From the cell containing the given text, extract its center point as [X, Y] coordinate. 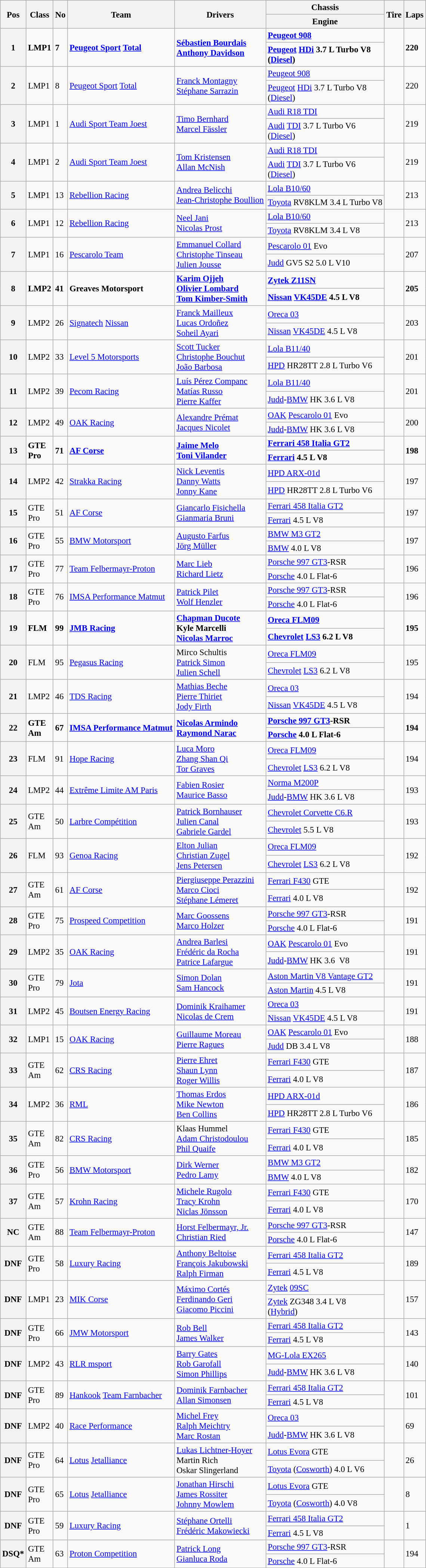
Extrême Limite AM Paris [121, 790]
67 [60, 728]
Jaime Melo Toni Vilander [220, 450]
MIK Corse [121, 1299]
Mirco Schultis Patrick Simon Julien Schell [220, 663]
Marc Goossens Marco Holzer [220, 920]
JMW Motorsport [121, 1333]
Zytek ZG348 3.4 L V8(Hybrid) [325, 1307]
Toyota RV8KLM 3.4 L Turbo V8 [325, 202]
TDS Racing [121, 697]
Guillaume Moreau Pierre Ragues [220, 1039]
Andrea Belicchi Jean-Christophe Boullion [220, 195]
37 [13, 1201]
Luca Moro Zhang Shan Qi Tor Graves [220, 759]
55 [60, 541]
RML [121, 1104]
203 [415, 323]
45 [60, 1011]
186 [415, 1104]
Race Performance [121, 1426]
76 [60, 597]
185 [415, 1139]
Simon Dolan Sam Hancock [220, 983]
No [60, 14]
Aston Martin V8 Vantage GT2 [325, 976]
10 [13, 357]
Laps [415, 14]
Judd DB 3.4 L V8 [325, 1046]
6 [13, 223]
28 [13, 920]
157 [415, 1299]
Chevrolet 5.5 L V8 [325, 830]
Klaas Hummel Adam Christodoulou Phil Quaife [220, 1139]
95 [60, 663]
40 [60, 1426]
Michel Frey Ralph Meichtry Marc Rostan [220, 1426]
27 [13, 890]
Karim Ojjeh Olivier Lombard Tom Kimber-Smith [220, 289]
Piergiuseppe Perazzini Marco Cioci Stéphane Lémeret [220, 890]
32 [13, 1039]
Emmanuel Collard Christophe Tinseau Julien Jousse [220, 254]
Judd-BMW HK 3.6 V8 [325, 960]
Engine [325, 22]
56 [60, 1170]
Greaves Motorsport [121, 289]
Chassis [325, 7]
82 [60, 1139]
Pegasus Racing [121, 663]
25 [13, 821]
Larbre Compétition [121, 821]
Signatech Nissan [121, 323]
Judd GV5 S2 5.0 L V10 [325, 263]
99 [60, 628]
66 [60, 1333]
Strakka Racing [121, 482]
14 [13, 482]
Pescarolo 01 Evo [325, 246]
Team [121, 14]
18 [13, 597]
24 [13, 790]
9 [13, 323]
187 [415, 1070]
MG-Lola EX265 [325, 1355]
Genoa Racing [121, 855]
Giancarlo Fisichella Gianmaria Bruni [220, 512]
44 [60, 790]
30 [13, 983]
49 [60, 422]
Elton Julian Christian Zugel Jens Petersen [220, 855]
59 [60, 1525]
RLR msport [121, 1364]
77 [60, 569]
43 [60, 1364]
Aston Martin 4.5 L V8 [325, 990]
5 [13, 195]
Boutsen Energy Racing [121, 1011]
Krohn Racing [121, 1201]
188 [415, 1039]
61 [60, 890]
JMB Racing [121, 628]
147 [415, 1232]
69 [415, 1426]
41 [60, 289]
Stéphane Ortelli Frédéric Makowiecki [220, 1525]
Dirk Werner Pedro Lamy [220, 1170]
207 [415, 254]
Barry Gates Rob Garofall Simon Phillips [220, 1364]
Michele Rugolo Tracy Krohn Niclas Jönsson [220, 1201]
Mathias Beche Pierre Thiriet Jody Firth [220, 697]
Luís Pérez Companc Matías Russo Pierre Kaffer [220, 391]
88 [60, 1232]
Scott Tucker Christophe Bouchut João Barbosa [220, 357]
Fabien Rosier Maurice Basso [220, 790]
Patrick Pilet Wolf Henzler [220, 597]
Prospeed Competition [121, 920]
Pecom Racing [121, 391]
89 [60, 1395]
Chevrolet Corvette C6.R [325, 813]
50 [60, 821]
71 [60, 450]
170 [415, 1201]
51 [60, 512]
Pierre Ehret Shaun Lynn Roger Willis [220, 1070]
Hankook Team Farnbacher [121, 1395]
91 [60, 759]
21 [13, 697]
Sébastien Bourdais Anthony Davidson [220, 47]
Tom Kristensen Allan McNish [220, 162]
31 [13, 1011]
200 [415, 422]
Máximo Cortés Ferdinando Geri Giacomo Piccini [220, 1299]
Franck Mailleux Lucas Ordoñez Soheil Ayari [220, 323]
Level 5 Motorsports [121, 357]
Pos [13, 14]
DSQ* [13, 1554]
11 [13, 391]
57 [60, 1201]
Horst Felbermayr, Jr. Christian Ried [220, 1232]
Anthony Beltoise François Jakubowski Ralph Firman [220, 1264]
63 [60, 1554]
Andrea Barlesi Frédéric da Rocha Patrice Lafargue [220, 952]
Dominik Kraihamer Nicolas de Crem [220, 1011]
Alexandre Prémat Jacques Nicolet [220, 422]
140 [415, 1364]
34 [13, 1104]
Chapman Ducote Kyle Marcelli Nicolas Marroc [220, 628]
Tire [394, 14]
Pescarolo Team [121, 254]
3 [13, 124]
143 [415, 1333]
Augusto Farfus Jörg Müller [220, 541]
20 [13, 663]
Franck Montagny Stéphane Sarrazin [220, 86]
Thomas Erdos Mike Newton Ben Collins [220, 1104]
Patrick Bornhauser Julien Canal Gabriele Gardel [220, 821]
Timo Bernhard Marcel Fässler [220, 124]
Neel Jani Nicolas Prost [220, 223]
93 [60, 855]
Zytek Z11SN [325, 280]
17 [13, 569]
101 [415, 1395]
Zytek 09SC [325, 1287]
Norma M200P [325, 783]
182 [415, 1170]
Nick Leventis Danny Watts Jonny Kane [220, 482]
39 [60, 391]
198 [415, 450]
Jonathan Hirschi James Rossiter Johnny Mowlem [220, 1495]
Jota [121, 983]
Rob Bell James Walker [220, 1333]
65 [60, 1495]
Nicolas Armindo Raymond Narac [220, 728]
Marc Lieb Richard Lietz [220, 569]
205 [415, 289]
Class [40, 14]
29 [13, 952]
NC [13, 1232]
19 [13, 628]
Proton Competition [121, 1554]
62 [60, 1070]
64 [60, 1460]
Lukas Lichtner-Hoyer Martin Rich Oskar Slingerland [220, 1460]
79 [60, 983]
Toyota RV8KLM 3.4 L V8 [325, 230]
4 [13, 162]
42 [60, 482]
58 [60, 1264]
Dominik Farnbacher Allan Simonsen [220, 1395]
75 [60, 920]
46 [60, 697]
Toyota (Cosworth) 4.0 V8 [325, 1503]
189 [415, 1264]
Hope Racing [121, 759]
Drivers [220, 14]
Patrick Long Gianluca Roda [220, 1554]
22 [13, 728]
Toyota (Cosworth) 4.0 L V6 [325, 1469]
